Return [X, Y] of the center of cell containing provided text 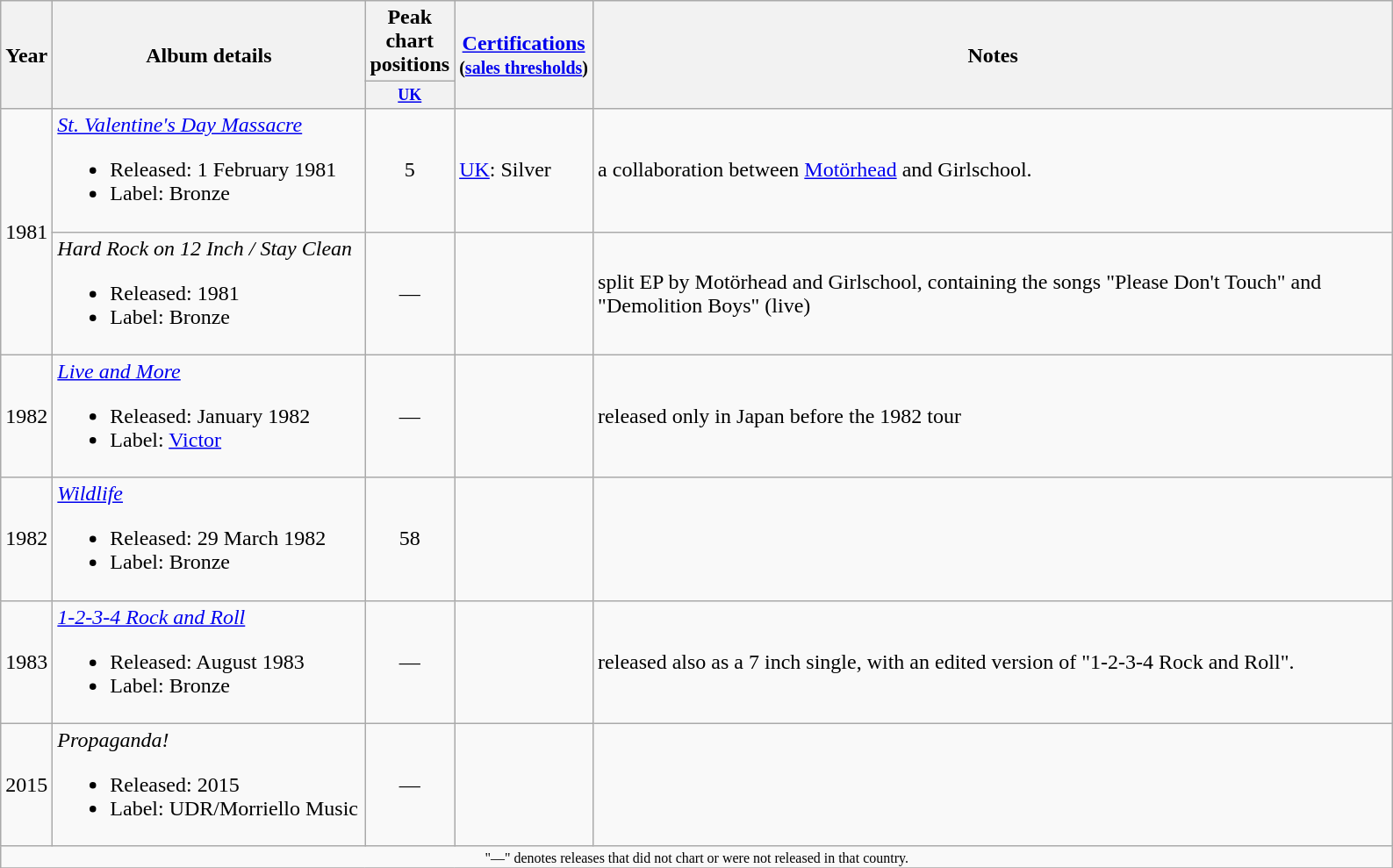
Album details [209, 54]
Propaganda!Released: 2015Label: UDR/Morriello Music [209, 785]
released only in Japan before the 1982 tour [994, 416]
UK: Silver [524, 170]
58 [410, 539]
2015 [26, 785]
released also as a 7 inch single, with an edited version of "1-2-3-4 Rock and Roll". [994, 662]
WildlifeReleased: 29 March 1982Label: Bronze [209, 539]
Peak chart positions [410, 41]
1-2-3-4 Rock and RollReleased: August 1983Label: Bronze [209, 662]
St. Valentine's Day MassacreReleased: 1 February 1981Label: Bronze [209, 170]
a collaboration between Motörhead and Girlschool. [994, 170]
UK [410, 95]
Notes [994, 54]
Hard Rock on 12 Inch / Stay CleanReleased: 1981Label: Bronze [209, 293]
1983 [26, 662]
Live and MoreReleased: January 1982Label: Victor [209, 416]
Certifications(sales thresholds) [524, 54]
"—" denotes releases that did not chart or were not released in that country. [697, 857]
5 [410, 170]
1981 [26, 232]
Year [26, 54]
split EP by Motörhead and Girlschool, containing the songs "Please Don't Touch" and "Demolition Boys" (live) [994, 293]
